Provide the (X, Y) coordinate of the cell's center where the given text is located.  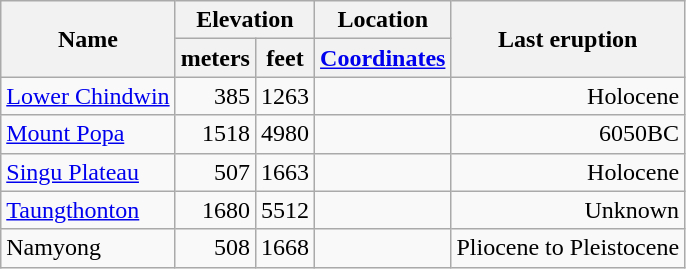
4980 (284, 134)
Singu Plateau (88, 172)
5512 (284, 210)
Unknown (568, 210)
Lower Chindwin (88, 96)
Namyong (88, 248)
Name (88, 39)
1263 (284, 96)
507 (215, 172)
feet (284, 58)
Elevation (244, 20)
Mount Popa (88, 134)
1518 (215, 134)
Last eruption (568, 39)
508 (215, 248)
Coordinates (383, 58)
Taungthonton (88, 210)
1680 (215, 210)
Location (383, 20)
6050BC (568, 134)
1663 (284, 172)
385 (215, 96)
meters (215, 58)
1668 (284, 248)
Pliocene to Pleistocene (568, 248)
